From the cell containing the given text, extract its center point as (x, y) coordinate. 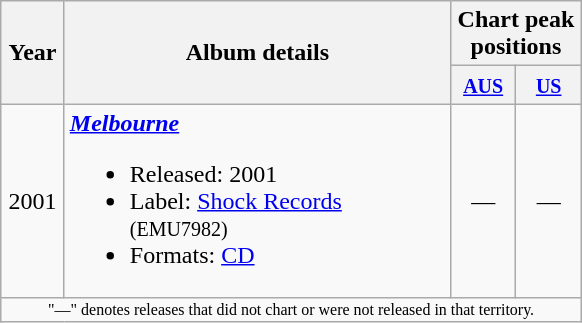
2001 (33, 201)
AUS (483, 85)
Chart peak positions (516, 34)
US (549, 85)
MelbourneReleased: 2001Label: Shock Records (EMU7982)Formats: CD (257, 201)
Album details (257, 52)
"—" denotes releases that did not chart or were not released in that territory. (292, 310)
Year (33, 52)
